Search for the cell housing the specified text and yield its (X, Y) center coordinate. 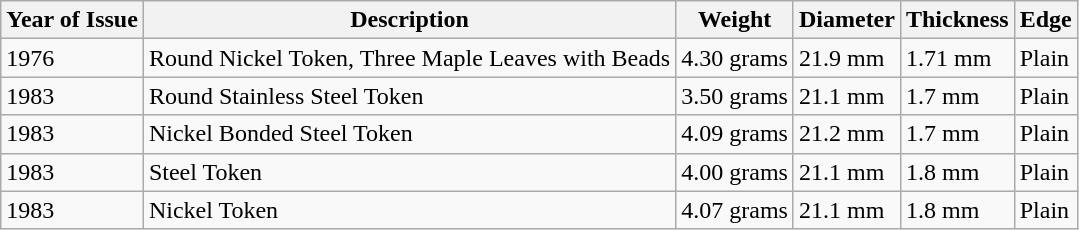
Nickel Bonded Steel Token (409, 134)
Edge (1046, 20)
Year of Issue (72, 20)
Round Stainless Steel Token (409, 96)
4.00 grams (735, 172)
4.07 grams (735, 210)
21.9 mm (846, 58)
Nickel Token (409, 210)
21.2 mm (846, 134)
3.50 grams (735, 96)
Diameter (846, 20)
Description (409, 20)
4.30 grams (735, 58)
1976 (72, 58)
1.71 mm (957, 58)
Round Nickel Token, Three Maple Leaves with Beads (409, 58)
Weight (735, 20)
Thickness (957, 20)
Steel Token (409, 172)
4.09 grams (735, 134)
